Extract the [x, y] coordinate from the center of the cell holding the provided text.  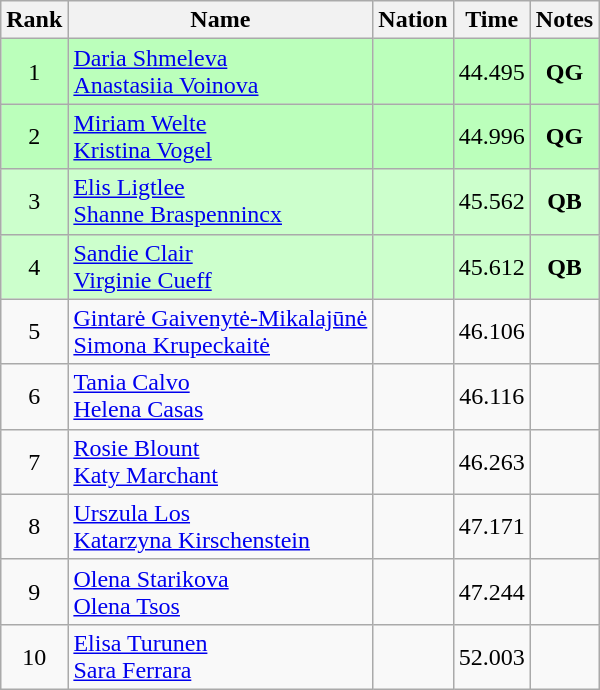
Sandie ClairVirginie Cueff [220, 266]
2 [34, 136]
47.171 [492, 526]
9 [34, 592]
47.244 [492, 592]
3 [34, 202]
45.612 [492, 266]
7 [34, 462]
1 [34, 72]
Tania CalvoHelena Casas [220, 396]
5 [34, 332]
Rank [34, 20]
Name [220, 20]
52.003 [492, 656]
4 [34, 266]
46.263 [492, 462]
Notes [564, 20]
Rosie BlountKaty Marchant [220, 462]
10 [34, 656]
Elisa TurunenSara Ferrara [220, 656]
Elis LigtleeShanne Braspennincx [220, 202]
44.996 [492, 136]
46.106 [492, 332]
45.562 [492, 202]
44.495 [492, 72]
Time [492, 20]
Gintarė Gaivenytė-MikalajūnėSimona Krupeckaitė [220, 332]
Olena StarikovaOlena Tsos [220, 592]
6 [34, 396]
Daria ShmelevaAnastasiia Voinova [220, 72]
8 [34, 526]
Miriam WelteKristina Vogel [220, 136]
Urszula LosKatarzyna Kirschenstein [220, 526]
46.116 [492, 396]
Nation [413, 20]
